From the cell containing the given text, extract its center point as (x, y) coordinate. 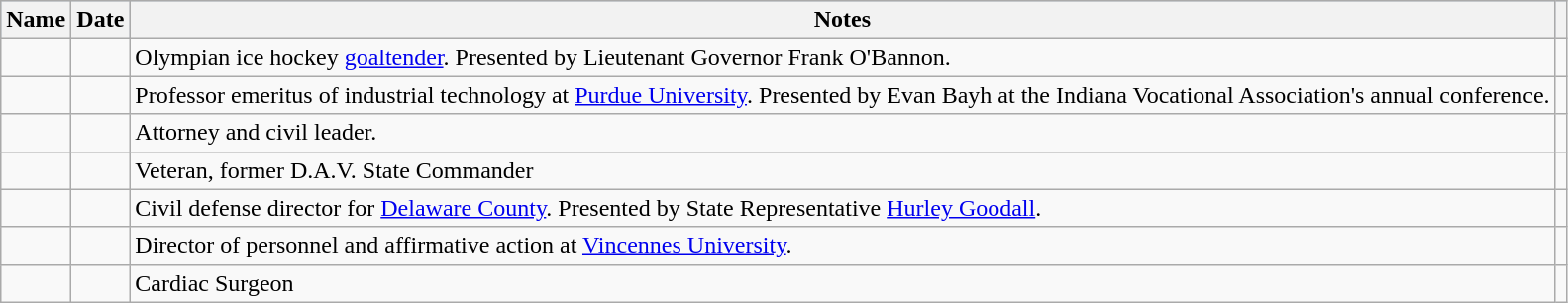
Director of personnel and affirmative action at Vincennes University. (842, 246)
Attorney and civil leader. (842, 133)
Notes (842, 20)
Civil defense director for Delaware County. Presented by State Representative Hurley Goodall. (842, 208)
Professor emeritus of industrial technology at Purdue University. Presented by Evan Bayh at the Indiana Vocational Association's annual conference. (842, 95)
Date (101, 20)
Cardiac Surgeon (842, 283)
Name (36, 20)
Olympian ice hockey goaltender. Presented by Lieutenant Governor Frank O'Bannon. (842, 57)
Veteran, former D.A.V. State Commander (842, 170)
